Detect which cell encompasses the target text, then output its (X, Y) center coordinate. 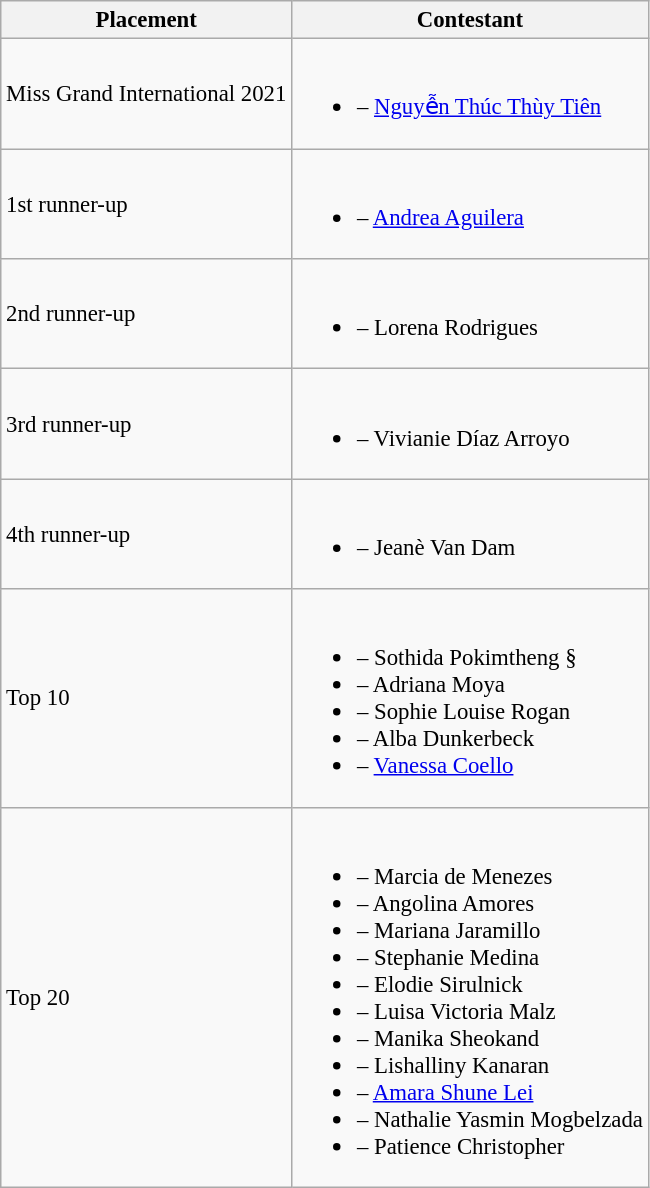
4th runner-up (146, 534)
Top 20 (146, 997)
Top 10 (146, 698)
3rd runner-up (146, 424)
Placement (146, 20)
1st runner-up (146, 204)
– Jeanè Van Dam (470, 534)
Miss Grand International 2021 (146, 94)
2nd runner-up (146, 314)
– Andrea Aguilera (470, 204)
– Sothida Pokimtheng § – Adriana Moya – Sophie Louise Rogan – Alba Dunkerbeck – Vanessa Coello (470, 698)
– Nguyễn Thúc Thùy Tiên (470, 94)
Contestant (470, 20)
– Lorena Rodrigues (470, 314)
– Vivianie Díaz Arroyo (470, 424)
